Scan for the cell matching the given text and deliver its [X, Y] coordinate at center. 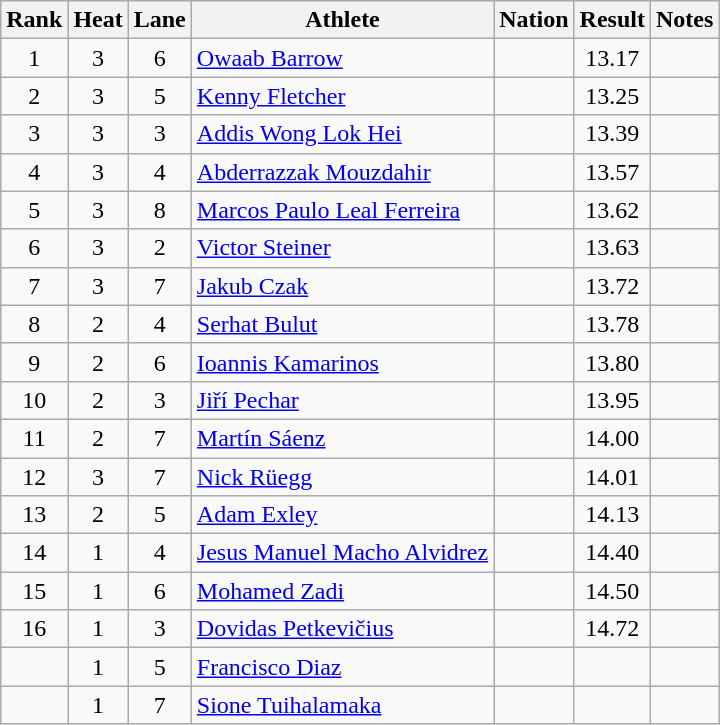
Francisco Diaz [342, 667]
Nation [534, 20]
14.13 [612, 515]
Athlete [342, 20]
14.00 [612, 438]
Heat [98, 20]
10 [34, 400]
13.72 [612, 286]
13.63 [612, 248]
Martín Sáenz [342, 438]
Ioannis Kamarinos [342, 362]
Marcos Paulo Leal Ferreira [342, 210]
Jiří Pechar [342, 400]
14.72 [612, 629]
Dovidas Petkevičius [342, 629]
13.39 [612, 134]
11 [34, 438]
13.57 [612, 172]
14 [34, 553]
Abderrazzak Mouzdahir [342, 172]
13.80 [612, 362]
Lane [160, 20]
Jakub Czak [342, 286]
16 [34, 629]
Jesus Manuel Macho Alvidrez [342, 553]
15 [34, 591]
13.78 [612, 324]
Mohamed Zadi [342, 591]
14.50 [612, 591]
13 [34, 515]
Result [612, 20]
Victor Steiner [342, 248]
13.17 [612, 58]
Addis Wong Lok Hei [342, 134]
Serhat Bulut [342, 324]
9 [34, 362]
13.25 [612, 96]
Rank [34, 20]
12 [34, 477]
13.62 [612, 210]
Kenny Fletcher [342, 96]
14.01 [612, 477]
Nick Rüegg [342, 477]
14.40 [612, 553]
Sione Tuihalamaka [342, 705]
Adam Exley [342, 515]
Owaab Barrow [342, 58]
13.95 [612, 400]
Notes [684, 20]
